Extract the [x, y] coordinate from the center of the cell holding the provided text.  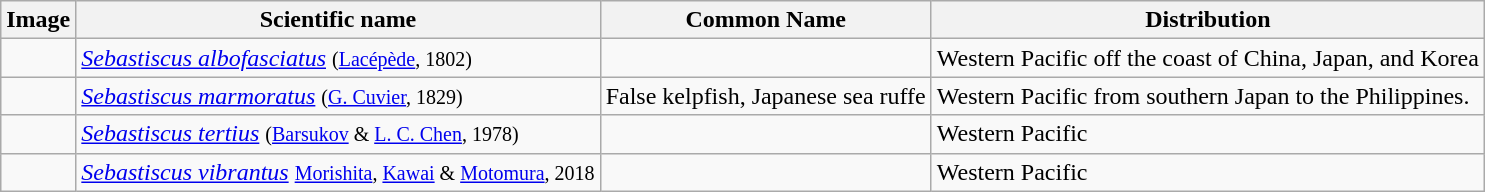
Sebastiscus albofasciatus (Lacépède, 1802) [338, 58]
Distribution [1208, 20]
False kelpfish, Japanese sea ruffe [766, 96]
Sebastiscus tertius (Barsukov & L. C. Chen, 1978) [338, 134]
Western Pacific from southern Japan to the Philippines. [1208, 96]
Common Name [766, 20]
Western Pacific off the coast of China, Japan, and Korea [1208, 58]
Scientific name [338, 20]
Image [38, 20]
Sebastiscus vibrantus Morishita, Kawai & Motomura, 2018 [338, 172]
Sebastiscus marmoratus (G. Cuvier, 1829) [338, 96]
